Scan for the cell matching the given text and deliver its [x, y] coordinate at center. 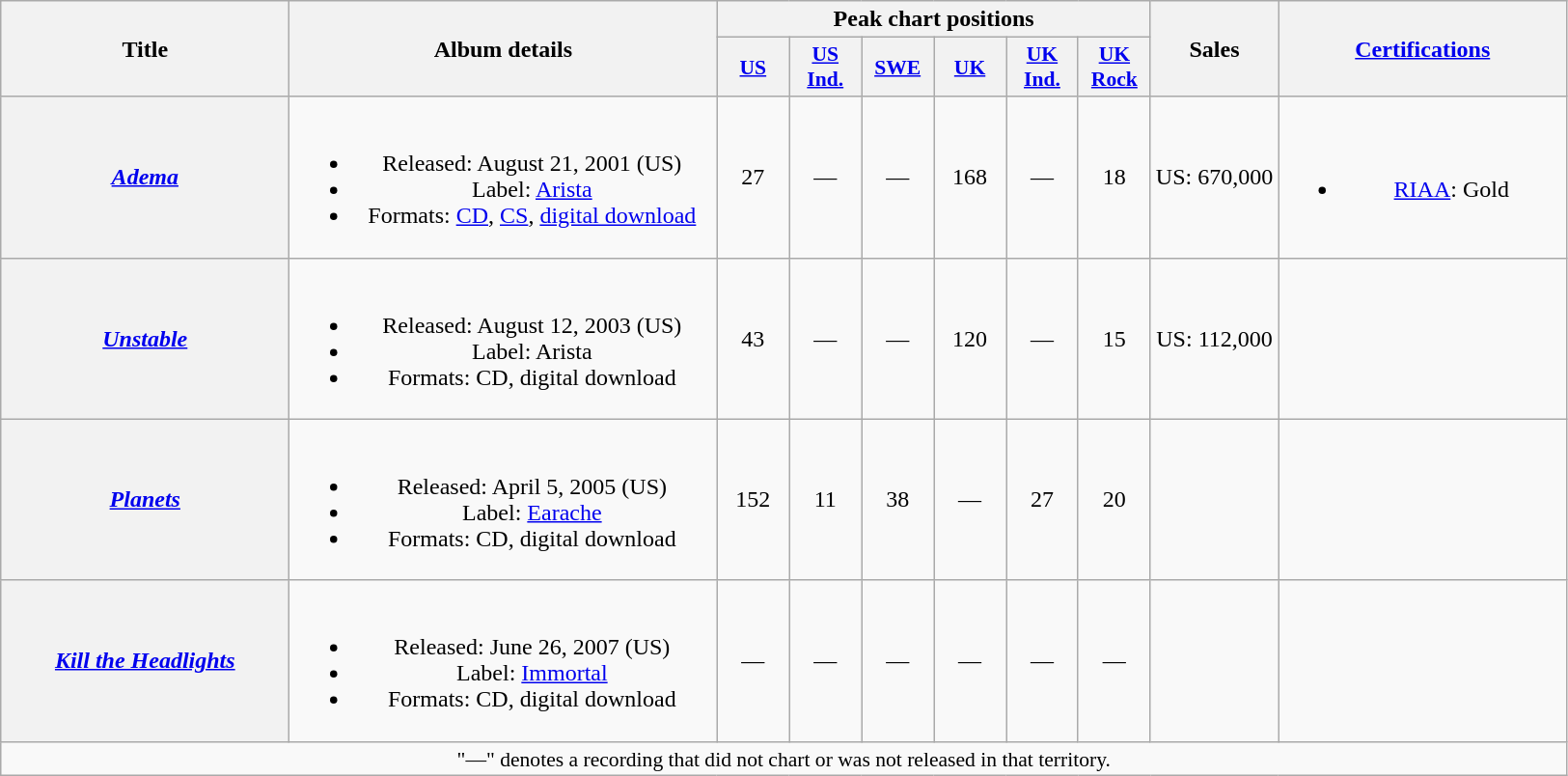
UKInd. [1042, 68]
USInd. [826, 68]
20 [1114, 500]
Unstable [145, 338]
UK [971, 68]
RIAA: Gold [1422, 178]
43 [753, 338]
Kill the Headlights [145, 660]
UKRock [1114, 68]
US: 112,000 [1214, 338]
Title [145, 48]
38 [897, 500]
Released: August 21, 2001 (US)Label: AristaFormats: CD, CS, digital download [504, 178]
"—" denotes a recording that did not chart or was not released in that territory. [784, 759]
US [753, 68]
Certifications [1422, 48]
18 [1114, 178]
15 [1114, 338]
152 [753, 500]
Released: August 12, 2003 (US)Label: AristaFormats: CD, digital download [504, 338]
Planets [145, 500]
Adema [145, 178]
US: 670,000 [1214, 178]
Released: April 5, 2005 (US)Label: EaracheFormats: CD, digital download [504, 500]
11 [826, 500]
Released: June 26, 2007 (US)Label: ImmortalFormats: CD, digital download [504, 660]
Peak chart positions [934, 19]
SWE [897, 68]
Sales [1214, 48]
120 [971, 338]
Album details [504, 48]
168 [971, 178]
